From the cell containing the given text, extract its center point as [X, Y] coordinate. 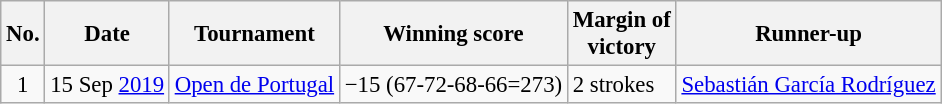
Margin ofvictory [622, 34]
Open de Portugal [254, 85]
−15 (67-72-68-66=273) [453, 85]
Tournament [254, 34]
15 Sep 2019 [107, 85]
1 [23, 85]
Winning score [453, 34]
Date [107, 34]
2 strokes [622, 85]
No. [23, 34]
Runner-up [808, 34]
Sebastián García Rodríguez [808, 85]
